Locate the cell with the specified text and output its [x, y] center coordinate. 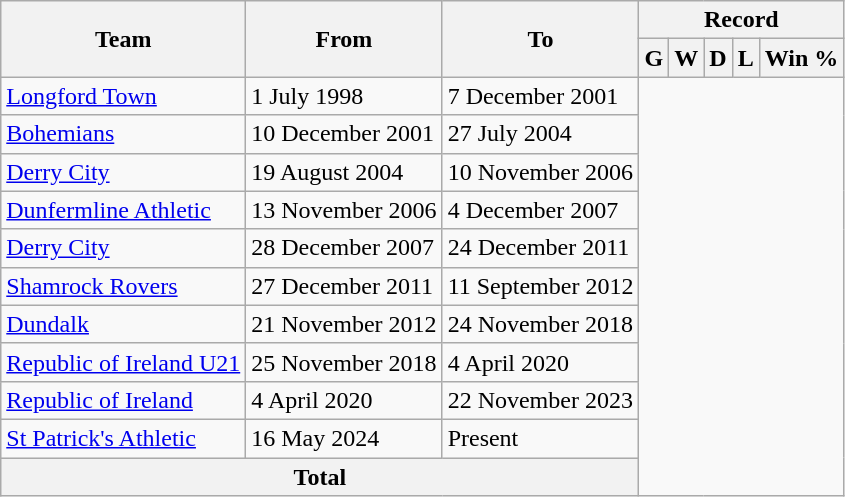
Republic of Ireland [124, 400]
Win % [802, 58]
4 December 2007 [540, 210]
L [746, 58]
Republic of Ireland U21 [124, 362]
G [654, 58]
Shamrock Rovers [124, 286]
13 November 2006 [344, 210]
Present [540, 438]
27 December 2011 [344, 286]
10 December 2001 [344, 134]
Dundalk [124, 324]
24 November 2018 [540, 324]
16 May 2024 [344, 438]
Total [320, 477]
22 November 2023 [540, 400]
Dunfermline Athletic [124, 210]
27 July 2004 [540, 134]
Record [742, 20]
Bohemians [124, 134]
11 September 2012 [540, 286]
D [718, 58]
Team [124, 39]
21 November 2012 [344, 324]
To [540, 39]
28 December 2007 [344, 248]
19 August 2004 [344, 172]
From [344, 39]
Longford Town [124, 96]
25 November 2018 [344, 362]
W [686, 58]
7 December 2001 [540, 96]
1 July 1998 [344, 96]
24 December 2011 [540, 248]
10 November 2006 [540, 172]
St Patrick's Athletic [124, 438]
